Search for the cell housing the specified text and yield its (x, y) center coordinate. 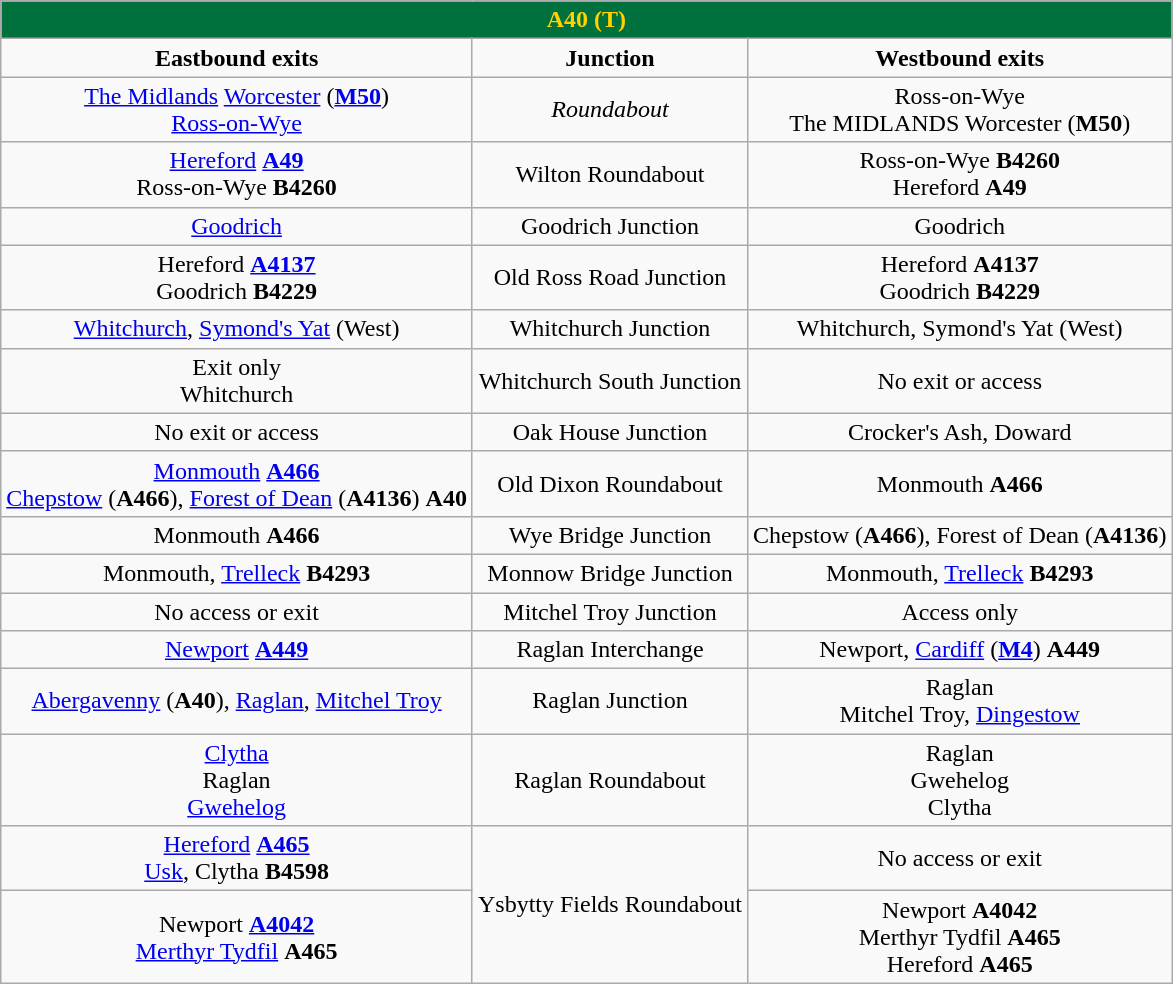
Newport, Cardiff (M4) A449 (960, 650)
Whitchurch Junction (610, 329)
Old Dixon Roundabout (610, 484)
Access only (960, 611)
Old Ross Road Junction (610, 278)
Westbound exits (960, 58)
Raglan Roundabout (610, 780)
Crocker's Ash, Doward (960, 432)
Chepstow (A466), Forest of Dean (A4136) (960, 535)
Ross-on-Wye The MIDLANDS Worcester (M50) (960, 110)
Abergavenny (A40), Raglan, Mitchel Troy (237, 702)
Hereford A49 Ross-on-Wye B4260 (237, 174)
Oak House Junction (610, 432)
Newport A4042 Merthyr Tydfil A465 Hereford A465 (960, 937)
Raglan Mitchel Troy, Dingestow (960, 702)
A40 (T) (586, 20)
Wilton Roundabout (610, 174)
Junction (610, 58)
Newport A4042 Merthyr Tydfil A465 (237, 937)
Monmouth A466 Chepstow (A466), Forest of Dean (A4136) A40 (237, 484)
Wye Bridge Junction (610, 535)
Exit only Whitchurch (237, 380)
Newport A449 (237, 650)
Raglan Gwehelog Clytha (960, 780)
Mitchel Troy Junction (610, 611)
The Midlands Worcester (M50) Ross-on-Wye (237, 110)
Whitchurch South Junction (610, 380)
Raglan Interchange (610, 650)
Ysbytty Fields Roundabout (610, 904)
Hereford A465 Usk, Clytha B4598 (237, 858)
Goodrich Junction (610, 226)
Monnow Bridge Junction (610, 573)
Ross-on-Wye B4260 Hereford A49 (960, 174)
Eastbound exits (237, 58)
Clytha Raglan Gwehelog (237, 780)
Roundabout (610, 110)
Raglan Junction (610, 702)
